Identify which cell holds the provided text, then report its (X, Y) central coordinate. 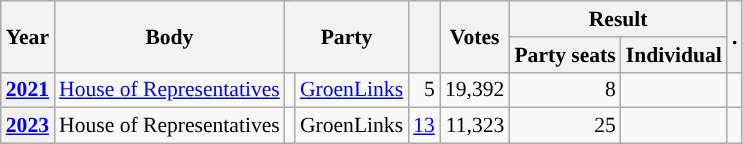
Party seats (564, 55)
. (735, 36)
Party (346, 36)
2021 (28, 90)
19,392 (474, 90)
2023 (28, 126)
5 (424, 90)
Result (618, 19)
Votes (474, 36)
8 (564, 90)
11,323 (474, 126)
13 (424, 126)
Body (170, 36)
Individual (674, 55)
25 (564, 126)
Year (28, 36)
